Identify which cell holds the provided text, then report its [X, Y] central coordinate. 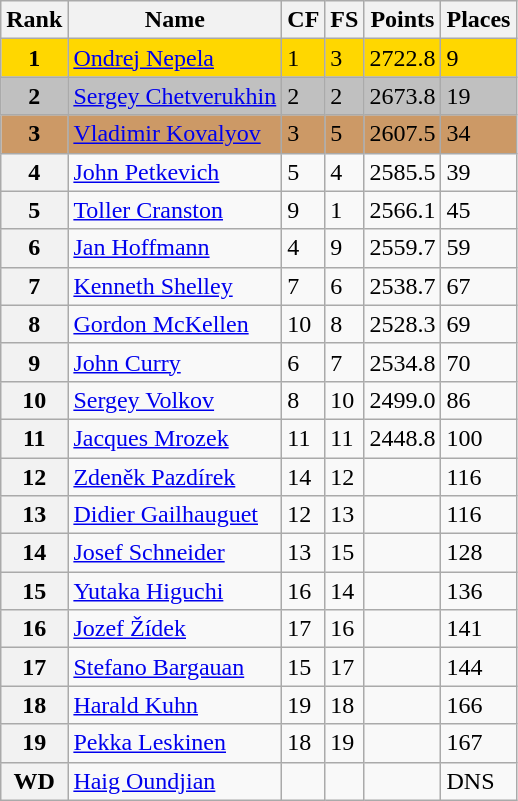
2559.7 [402, 248]
Places [478, 20]
167 [478, 743]
Vladimir Kovalyov [175, 134]
John Curry [175, 362]
2722.8 [402, 58]
2528.3 [402, 324]
100 [478, 438]
67 [478, 286]
2499.0 [402, 400]
Jozef Žídek [175, 629]
John Petkevich [175, 172]
FS [344, 20]
166 [478, 705]
2566.1 [402, 210]
Harald Kuhn [175, 705]
2538.7 [402, 286]
59 [478, 248]
Didier Gailhauguet [175, 515]
Toller Cranston [175, 210]
WD [34, 781]
CF [304, 20]
Sergey Volkov [175, 400]
Zdeněk Pazdírek [175, 477]
Gordon McKellen [175, 324]
2607.5 [402, 134]
2448.8 [402, 438]
2585.5 [402, 172]
69 [478, 324]
Stefano Bargauan [175, 667]
2534.8 [402, 362]
141 [478, 629]
Pekka Leskinen [175, 743]
Jan Hoffmann [175, 248]
39 [478, 172]
70 [478, 362]
Haig Oundjian [175, 781]
DNS [478, 781]
Jacques Mrozek [175, 438]
128 [478, 553]
Kenneth Shelley [175, 286]
86 [478, 400]
Name [175, 20]
144 [478, 667]
34 [478, 134]
Yutaka Higuchi [175, 591]
Sergey Chetverukhin [175, 96]
Josef Schneider [175, 553]
136 [478, 591]
2673.8 [402, 96]
Rank [34, 20]
Ondrej Nepela [175, 58]
Points [402, 20]
45 [478, 210]
